Search for the cell housing the specified text and yield its (X, Y) center coordinate. 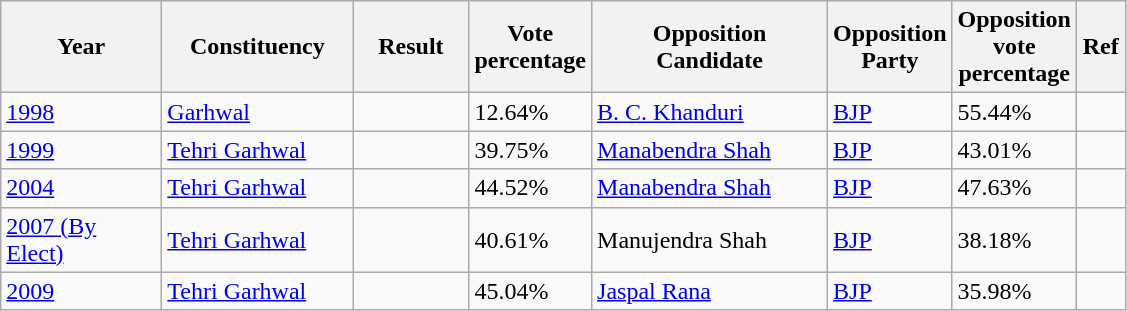
Manujendra Shah (710, 240)
44.52% (530, 188)
38.18% (1014, 240)
2004 (82, 188)
43.01% (1014, 150)
Ref (1100, 47)
40.61% (530, 240)
B. C. Khanduri (710, 112)
47.63% (1014, 188)
Opposition Candidate (710, 47)
39.75% (530, 150)
35.98% (1014, 291)
Year (82, 47)
Opposition vote percentage (1014, 47)
Result (411, 47)
12.64% (530, 112)
45.04% (530, 291)
Garhwal (258, 112)
Opposition Party (890, 47)
1998 (82, 112)
2007 (By Elect) (82, 240)
1999 (82, 150)
2009 (82, 291)
Vote percentage (530, 47)
55.44% (1014, 112)
Jaspal Rana (710, 291)
Constituency (258, 47)
